Return (x, y) of the center of cell containing provided text 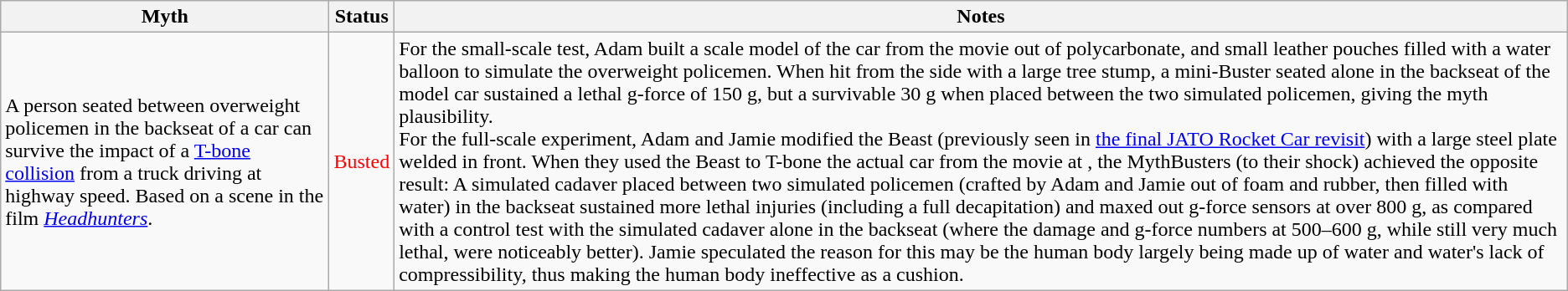
Busted (362, 161)
Myth (165, 17)
Status (362, 17)
Notes (982, 17)
